Pinpoint the cell where the given text exists, returning its [x, y] midpoint coordinate. 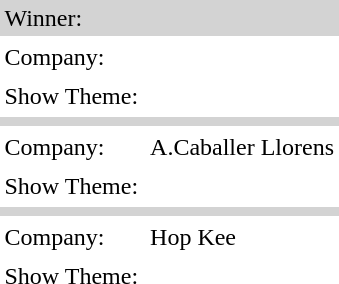
A.Caballer Llorens [242, 147]
Winner: [169, 18]
Hop Kee [242, 237]
